Provide the (X, Y) coordinate of the cell's center where the given text is located.  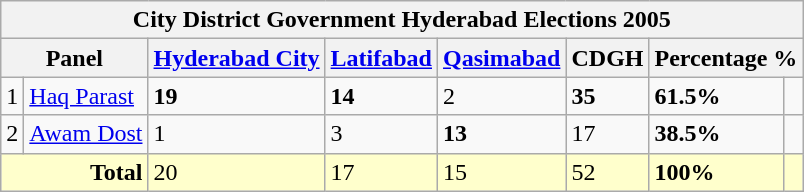
Haq Parast (86, 96)
52 (608, 172)
3 (381, 134)
61.5% (716, 96)
Percentage % (726, 58)
CDGH (608, 58)
Awam Dost (86, 134)
14 (381, 96)
35 (608, 96)
100% (716, 172)
19 (236, 96)
13 (502, 134)
Total (74, 172)
38.5% (716, 134)
Qasimabad (502, 58)
15 (502, 172)
20 (236, 172)
Panel (74, 58)
Latifabad (381, 58)
City District Government Hyderabad Elections 2005 (402, 20)
Hyderabad City (236, 58)
